Return (X, Y) of the center of cell containing provided text 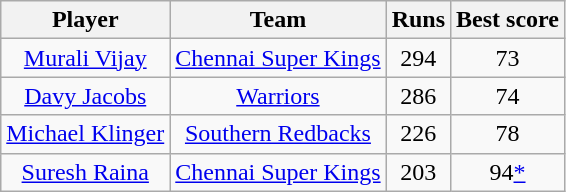
Davy Jacobs (86, 96)
94* (508, 172)
Best score (508, 20)
294 (418, 58)
Murali Vijay (86, 58)
Michael Klinger (86, 134)
Player (86, 20)
Southern Redbacks (278, 134)
74 (508, 96)
203 (418, 172)
Runs (418, 20)
Team (278, 20)
73 (508, 58)
226 (418, 134)
Warriors (278, 96)
Suresh Raina (86, 172)
286 (418, 96)
78 (508, 134)
